Detect which cell encompasses the target text, then output its (X, Y) center coordinate. 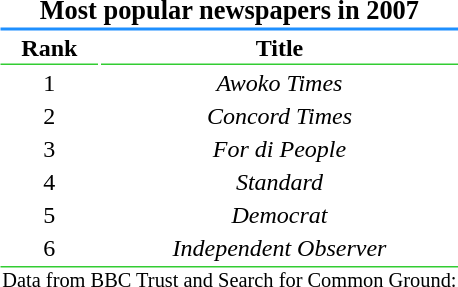
3 (50, 149)
1 (50, 83)
Awoko Times (280, 83)
2 (50, 116)
Standard (280, 182)
Title (280, 50)
Rank (50, 50)
Independent Observer (280, 248)
4 (50, 182)
6 (50, 248)
Democrat (280, 215)
Concord Times (280, 116)
For di People (280, 149)
5 (50, 215)
